Pinpoint the cell where the given text exists, returning its [x, y] midpoint coordinate. 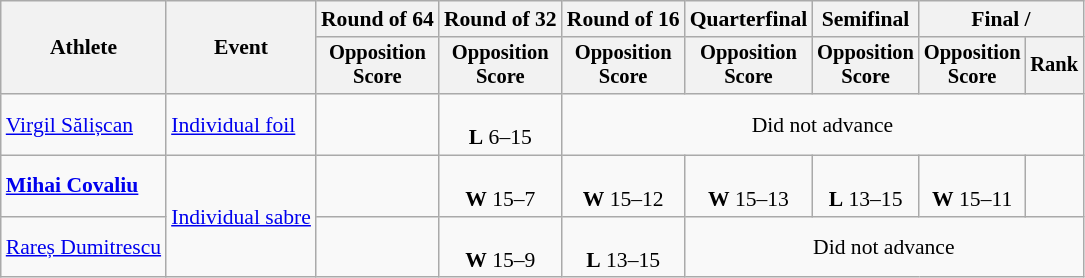
Virgil Sălișcan [84, 124]
W 15–7 [500, 186]
Round of 16 [624, 19]
Final / [1001, 19]
W 15–12 [624, 186]
W 15–11 [972, 186]
Mihai Covaliu [84, 186]
Round of 32 [500, 19]
Athlete [84, 48]
Round of 64 [378, 19]
Individual sabre [241, 217]
Individual foil [241, 124]
L 6–15 [500, 124]
Rank [1054, 66]
Quarterfinal [749, 19]
W 15–9 [500, 248]
Semifinal [866, 19]
Rareș Dumitrescu [84, 248]
W 15–13 [749, 186]
Event [241, 48]
